Search for the cell housing the specified text and yield its (X, Y) center coordinate. 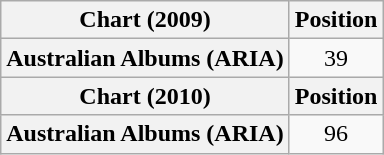
39 (336, 58)
Chart (2010) (145, 96)
96 (336, 134)
Chart (2009) (145, 20)
